From the cell containing the given text, extract its center point as [x, y] coordinate. 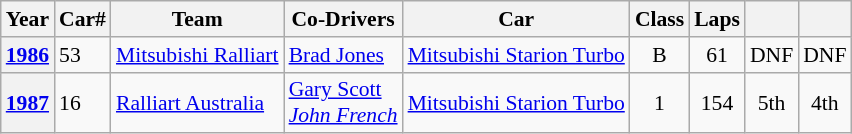
Mitsubishi Ralliart [198, 55]
4th [824, 102]
Year [28, 19]
16 [82, 102]
B [660, 55]
Gary Scott John French [344, 102]
61 [717, 55]
Ralliart Australia [198, 102]
Brad Jones [344, 55]
Car [516, 19]
154 [717, 102]
53 [82, 55]
Laps [717, 19]
1 [660, 102]
Car# [82, 19]
5th [772, 102]
1986 [28, 55]
Team [198, 19]
1987 [28, 102]
Co-Drivers [344, 19]
Class [660, 19]
